Scan for the cell matching the given text and deliver its (x, y) coordinate at center. 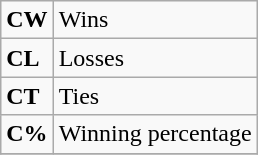
CL (27, 58)
C% (27, 134)
CW (27, 20)
Losses (155, 58)
Ties (155, 96)
Wins (155, 20)
Winning percentage (155, 134)
CT (27, 96)
